Identify which cell holds the provided text, then report its [x, y] central coordinate. 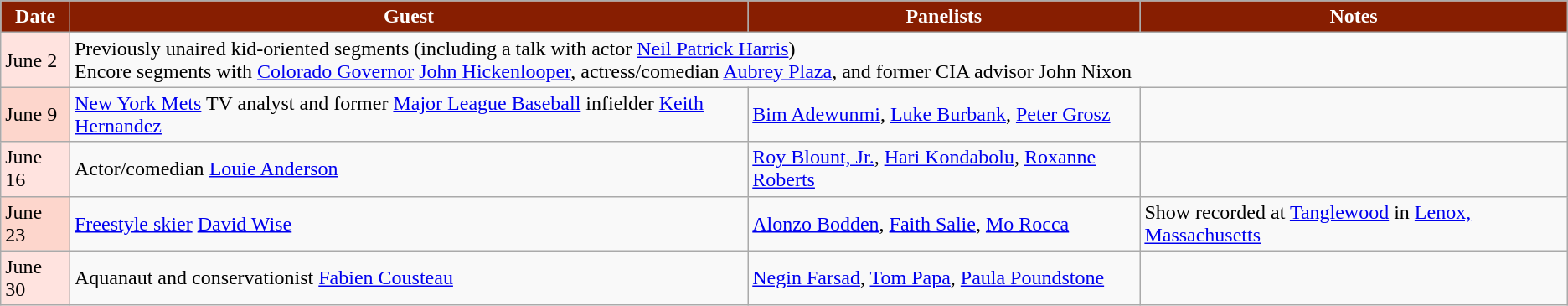
Show recorded at Tanglewood in Lenox, Massachusetts [1354, 223]
Freestyle skier David Wise [409, 223]
Guest [409, 17]
Aquanaut and conservationist Fabien Cousteau [409, 278]
Negin Farsad, Tom Papa, Paula Poundstone [944, 278]
Alonzo Bodden, Faith Salie, Mo Rocca [944, 223]
Notes [1354, 17]
June 16 [35, 169]
New York Mets TV analyst and former Major League Baseball infielder Keith Hernandez [409, 114]
Date [35, 17]
June 30 [35, 278]
Actor/comedian Louie Anderson [409, 169]
Bim Adewunmi, Luke Burbank, Peter Grosz [944, 114]
Roy Blount, Jr., Hari Kondabolu, Roxanne Roberts [944, 169]
June 23 [35, 223]
June 9 [35, 114]
Panelists [944, 17]
June 2 [35, 60]
